For the text-containing cell, return its midpoint in [X, Y] coordinate format. 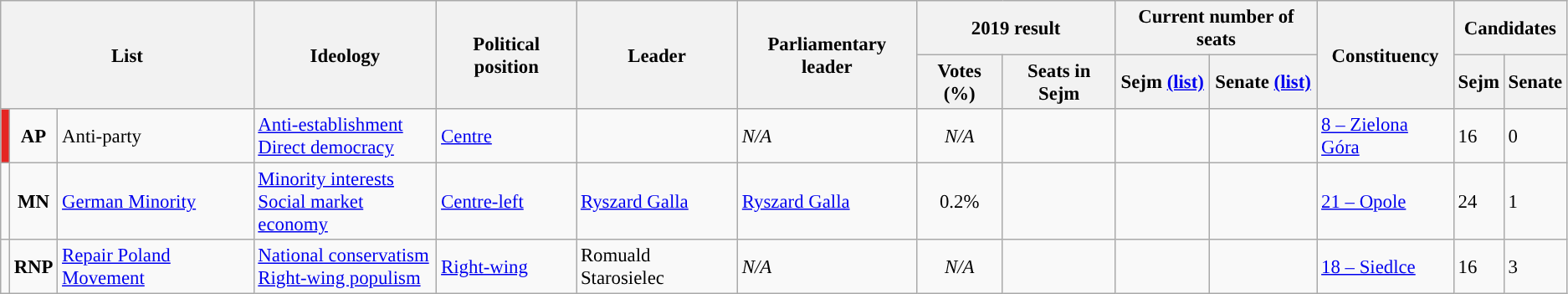
Candidates [1509, 28]
Anti-party [156, 136]
RNP [33, 266]
Senate [1535, 82]
MN [33, 202]
Romuald Starosielec [658, 266]
Centre [507, 136]
Parliamentary leader [828, 55]
Constituency [1386, 55]
Votes (%) [959, 82]
Senate (list) [1263, 82]
AP [33, 136]
Sejm (list) [1162, 82]
National conservatismRight-wing populism [345, 266]
List [127, 55]
18 – Siedlce [1386, 266]
1 [1535, 202]
Leader [658, 55]
Repair Poland Movement [156, 266]
0 [1535, 136]
German Minority [156, 202]
21 – Opole [1386, 202]
Anti-establishmentDirect democracy [345, 136]
24 [1478, 202]
Ideology [345, 55]
Right-wing [507, 266]
2019 result [1016, 28]
3 [1535, 266]
Centre-left [507, 202]
Seats in Sejm [1059, 82]
Current number of seats [1217, 28]
Political position [507, 55]
0.2% [959, 202]
Sejm [1478, 82]
Minority interestsSocial market economy [345, 202]
8 – Zielona Góra [1386, 136]
